Provide the (x, y) coordinate of the cell's center where the given text is located.  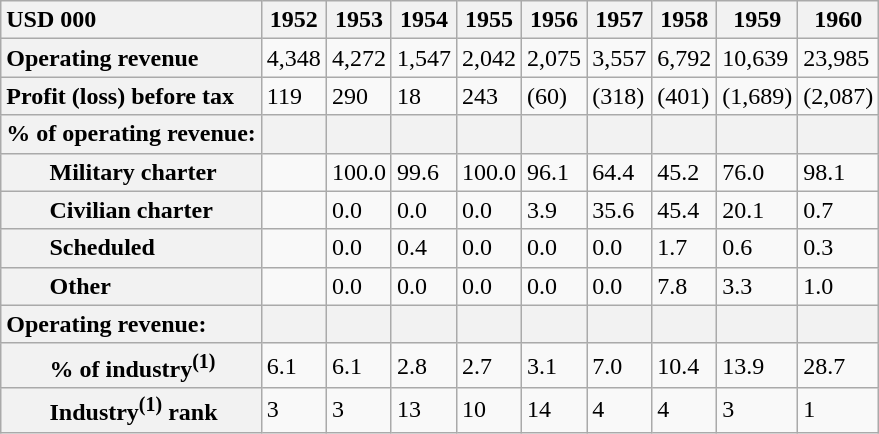
7.0 (620, 366)
Profit (loss) before tax (132, 96)
2.8 (424, 366)
0.7 (838, 210)
20.1 (758, 210)
35.6 (620, 210)
Military charter (132, 172)
98.1 (838, 172)
1953 (358, 20)
Scheduled (132, 248)
99.6 (424, 172)
64.4 (620, 172)
1.7 (684, 248)
3.3 (758, 286)
3.1 (554, 366)
% of industry(1) (132, 366)
290 (358, 96)
3,557 (620, 58)
243 (490, 96)
USD 000 (132, 20)
119 (294, 96)
4,272 (358, 58)
45.2 (684, 172)
Operating revenue (132, 58)
Other (132, 286)
10,639 (758, 58)
96.1 (554, 172)
1 (838, 410)
28.7 (838, 366)
7.8 (684, 286)
Industry(1) rank (132, 410)
14 (554, 410)
1960 (838, 20)
10.4 (684, 366)
1959 (758, 20)
1.0 (838, 286)
% of operating revenue: (132, 134)
23,985 (838, 58)
1954 (424, 20)
1957 (620, 20)
45.4 (684, 210)
13 (424, 410)
(401) (684, 96)
Civilian charter (132, 210)
(1,689) (758, 96)
76.0 (758, 172)
4,348 (294, 58)
(2,087) (838, 96)
0.6 (758, 248)
1955 (490, 20)
0.3 (838, 248)
1958 (684, 20)
0.4 (424, 248)
(60) (554, 96)
1956 (554, 20)
18 (424, 96)
2.7 (490, 366)
10 (490, 410)
13.9 (758, 366)
2,042 (490, 58)
3.9 (554, 210)
Operating revenue: (132, 324)
2,075 (554, 58)
6,792 (684, 58)
(318) (620, 96)
1952 (294, 20)
1,547 (424, 58)
